Return [X, Y] of the center of cell containing provided text 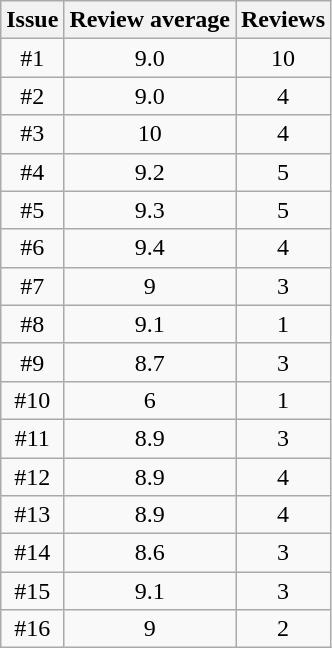
#14 [32, 553]
#5 [32, 210]
#2 [32, 96]
#12 [32, 477]
Reviews [284, 20]
#3 [32, 134]
#1 [32, 58]
8.7 [150, 362]
#6 [32, 248]
8.6 [150, 553]
9.4 [150, 248]
#8 [32, 324]
6 [150, 400]
#13 [32, 515]
9.3 [150, 210]
#4 [32, 172]
9.2 [150, 172]
Issue [32, 20]
#11 [32, 438]
#15 [32, 591]
#9 [32, 362]
#10 [32, 400]
#16 [32, 629]
#7 [32, 286]
Review average [150, 20]
2 [284, 629]
